Locate the cell with the specified text and output its [X, Y] center coordinate. 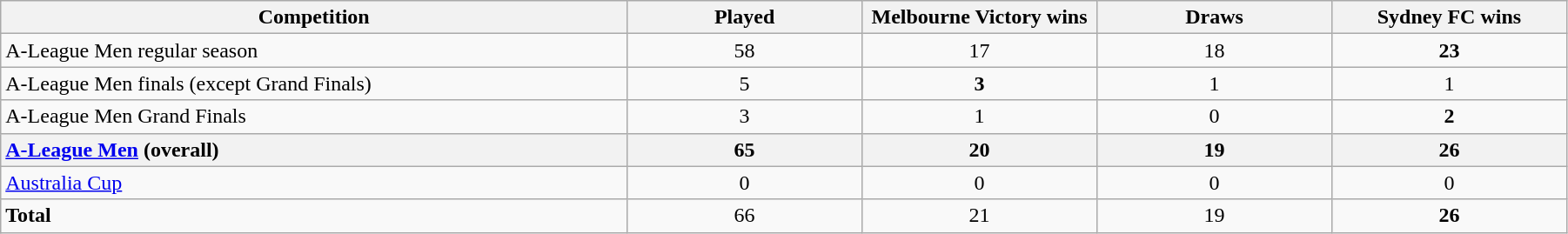
A-League Men (overall) [314, 150]
58 [745, 50]
5 [745, 84]
20 [980, 150]
18 [1215, 50]
21 [980, 216]
Competition [314, 17]
A-League Men regular season [314, 50]
A-League Men finals (except Grand Finals) [314, 84]
Sydney FC wins [1449, 17]
Draws [1215, 17]
65 [745, 150]
Melbourne Victory wins [980, 17]
A-League Men Grand Finals [314, 117]
23 [1449, 50]
Played [745, 17]
66 [745, 216]
Total [314, 216]
17 [980, 50]
2 [1449, 117]
Australia Cup [314, 183]
